Provide the (X, Y) coordinate of the cell's center where the given text is located.  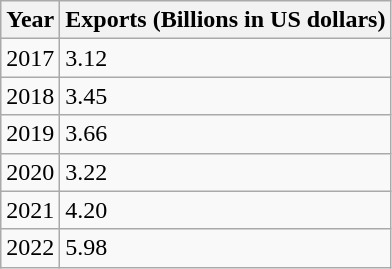
2018 (30, 96)
Exports (Billions in US dollars) (226, 20)
3.66 (226, 134)
3.45 (226, 96)
5.98 (226, 248)
2021 (30, 210)
3.12 (226, 58)
2020 (30, 172)
2017 (30, 58)
2019 (30, 134)
2022 (30, 248)
Year (30, 20)
4.20 (226, 210)
3.22 (226, 172)
